From the cell containing the given text, extract its center point as [X, Y] coordinate. 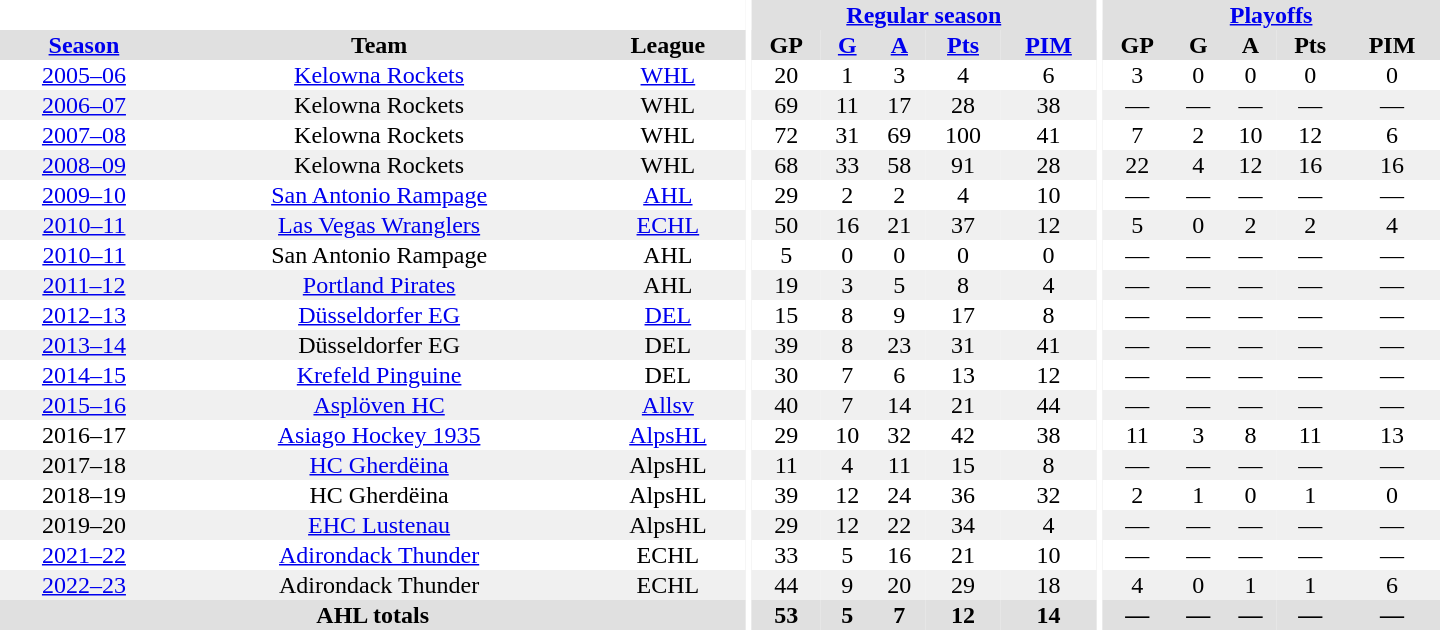
58 [899, 165]
AHL totals [372, 615]
23 [899, 345]
53 [786, 615]
Asplöven HC [380, 405]
100 [962, 135]
2022–23 [84, 585]
40 [786, 405]
91 [962, 165]
2014–15 [84, 375]
Playoffs [1271, 15]
2013–14 [84, 345]
Regular season [924, 15]
36 [962, 495]
2019–20 [84, 525]
Team [380, 45]
2017–18 [84, 465]
30 [786, 375]
2018–19 [84, 495]
24 [899, 495]
Portland Pirates [380, 285]
2011–12 [84, 285]
42 [962, 435]
2006–07 [84, 105]
2009–10 [84, 195]
Asiago Hockey 1935 [380, 435]
18 [1049, 585]
2012–13 [84, 315]
2005–06 [84, 75]
Allsv [668, 405]
72 [786, 135]
Season [84, 45]
Las Vegas Wranglers [380, 225]
2008–09 [84, 165]
50 [786, 225]
League [668, 45]
2016–17 [84, 435]
19 [786, 285]
2021–22 [84, 555]
2015–16 [84, 405]
2007–08 [84, 135]
37 [962, 225]
34 [962, 525]
EHC Lustenau [380, 525]
Krefeld Pinguine [380, 375]
68 [786, 165]
